For the text-containing cell, return its midpoint in [X, Y] coordinate format. 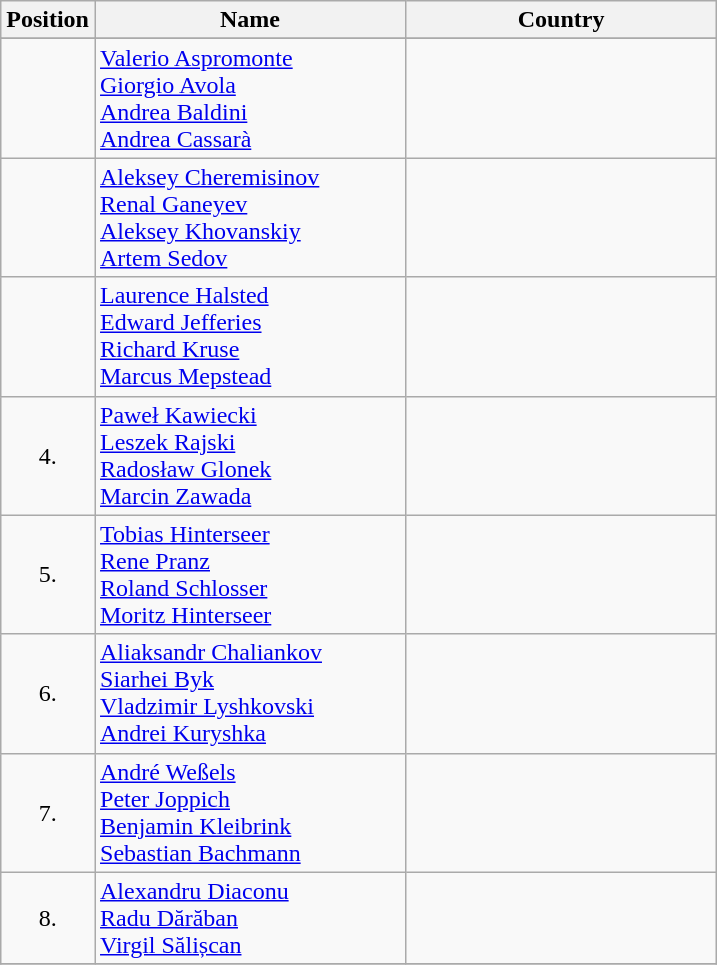
Paweł KawieckiLeszek RajskiRadosław GlonekMarcin Zawada [250, 456]
Country [562, 20]
8. [48, 918]
Tobias HinterseerRene PranzRoland SchlosserMoritz Hinterseer [250, 574]
Valerio AspromonteGiorgio AvolaAndrea BaldiniAndrea Cassarà [250, 98]
4. [48, 456]
Alexandru DiaconuRadu DărăbanVirgil Sălișcan [250, 918]
André WeßelsPeter JoppichBenjamin KleibrinkSebastian Bachmann [250, 812]
Laurence HalstedEdward JefferiesRichard KruseMarcus Mepstead [250, 336]
Position [48, 20]
Name [250, 20]
7. [48, 812]
6. [48, 694]
Aleksey CheremisinovRenal GaneyevAleksey KhovanskiyArtem Sedov [250, 218]
5. [48, 574]
Aliaksandr ChaliankovSiarhei BykVladzimir LyshkovskiAndrei Kuryshka [250, 694]
